Scan for the cell matching the given text and deliver its [X, Y] coordinate at center. 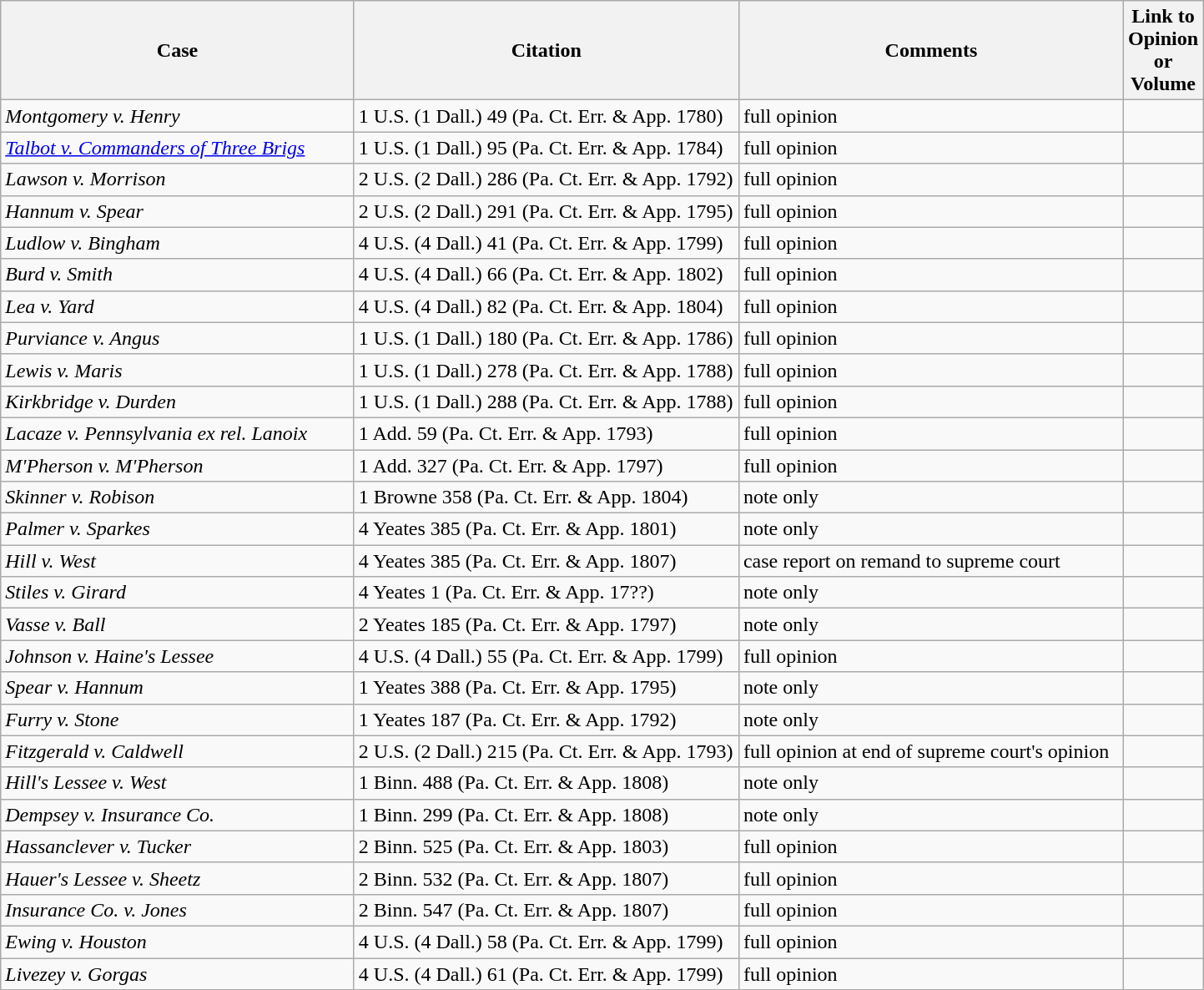
1 Binn. 299 (Pa. Ct. Err. & App. 1808) [546, 815]
Lacaze v. Pennsylvania ex rel. Lanoix [178, 433]
1 Browne 358 (Pa. Ct. Err. & App. 1804) [546, 498]
Vasse v. Ball [178, 624]
Case [178, 50]
Spear v. Hannum [178, 688]
1 U.S. (1 Dall.) 49 (Pa. Ct. Err. & App. 1780) [546, 116]
M'Pherson v. M'Pherson [178, 465]
Ewing v. Houston [178, 942]
Link to Opinion or Volume [1163, 50]
1 U.S. (1 Dall.) 95 (Pa. Ct. Err. & App. 1784) [546, 148]
2 U.S. (2 Dall.) 215 (Pa. Ct. Err. & App. 1793) [546, 751]
4 Yeates 1 (Pa. Ct. Err. & App. 17??) [546, 593]
Fitzgerald v. Caldwell [178, 751]
Furry v. Stone [178, 720]
1 Add. 327 (Pa. Ct. Err. & App. 1797) [546, 465]
4 U.S. (4 Dall.) 66 (Pa. Ct. Err. & App. 1802) [546, 275]
4 Yeates 385 (Pa. Ct. Err. & App. 1807) [546, 561]
2 U.S. (2 Dall.) 286 (Pa. Ct. Err. & App. 1792) [546, 179]
4 U.S. (4 Dall.) 58 (Pa. Ct. Err. & App. 1799) [546, 942]
Citation [546, 50]
Lea v. Yard [178, 306]
Palmer v. Sparkes [178, 529]
4 U.S. (4 Dall.) 55 (Pa. Ct. Err. & App. 1799) [546, 656]
1 Yeates 388 (Pa. Ct. Err. & App. 1795) [546, 688]
1 U.S. (1 Dall.) 288 (Pa. Ct. Err. & App. 1788) [546, 402]
Talbot v. Commanders of Three Brigs [178, 148]
Johnson v. Haine's Lessee [178, 656]
case report on remand to supreme court [931, 561]
4 Yeates 385 (Pa. Ct. Err. & App. 1801) [546, 529]
Comments [931, 50]
4 U.S. (4 Dall.) 82 (Pa. Ct. Err. & App. 1804) [546, 306]
1 Add. 59 (Pa. Ct. Err. & App. 1793) [546, 433]
Insurance Co. v. Jones [178, 910]
2 Binn. 525 (Pa. Ct. Err. & App. 1803) [546, 846]
Hannum v. Spear [178, 211]
Lawson v. Morrison [178, 179]
Hassanclever v. Tucker [178, 846]
Kirkbridge v. Durden [178, 402]
1 U.S. (1 Dall.) 180 (Pa. Ct. Err. & App. 1786) [546, 338]
Lewis v. Maris [178, 370]
Dempsey v. Insurance Co. [178, 815]
1 Binn. 488 (Pa. Ct. Err. & App. 1808) [546, 783]
Purviance v. Angus [178, 338]
2 Binn. 547 (Pa. Ct. Err. & App. 1807) [546, 910]
Stiles v. Girard [178, 593]
2 Binn. 532 (Pa. Ct. Err. & App. 1807) [546, 878]
Hill v. West [178, 561]
Skinner v. Robison [178, 498]
Livezey v. Gorgas [178, 974]
Montgomery v. Henry [178, 116]
2 U.S. (2 Dall.) 291 (Pa. Ct. Err. & App. 1795) [546, 211]
Burd v. Smith [178, 275]
1 Yeates 187 (Pa. Ct. Err. & App. 1792) [546, 720]
4 U.S. (4 Dall.) 41 (Pa. Ct. Err. & App. 1799) [546, 243]
Ludlow v. Bingham [178, 243]
Hauer's Lessee v. Sheetz [178, 878]
Hill's Lessee v. West [178, 783]
2 Yeates 185 (Pa. Ct. Err. & App. 1797) [546, 624]
full opinion at end of supreme court's opinion [931, 751]
4 U.S. (4 Dall.) 61 (Pa. Ct. Err. & App. 1799) [546, 974]
1 U.S. (1 Dall.) 278 (Pa. Ct. Err. & App. 1788) [546, 370]
